Find where the given text appears and provide that cell's center as [X, Y] coordinate. 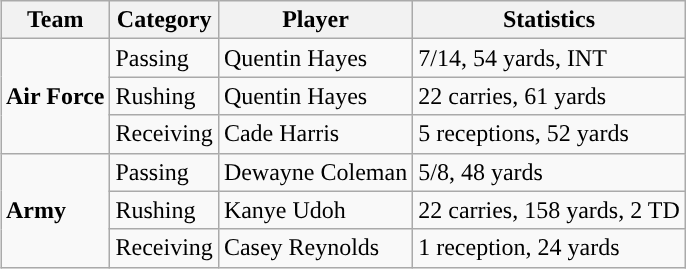
22 carries, 158 yards, 2 TD [550, 210]
Team [54, 20]
5/8, 48 yards [550, 172]
Casey Reynolds [315, 248]
Player [315, 20]
Cade Harris [315, 134]
Dewayne Coleman [315, 172]
Army [54, 210]
5 receptions, 52 yards [550, 134]
22 carries, 61 yards [550, 96]
Air Force [54, 96]
Kanye Udoh [315, 210]
Category [164, 20]
1 reception, 24 yards [550, 248]
7/14, 54 yards, INT [550, 58]
Statistics [550, 20]
